Scan for the cell matching the given text and deliver its [x, y] coordinate at center. 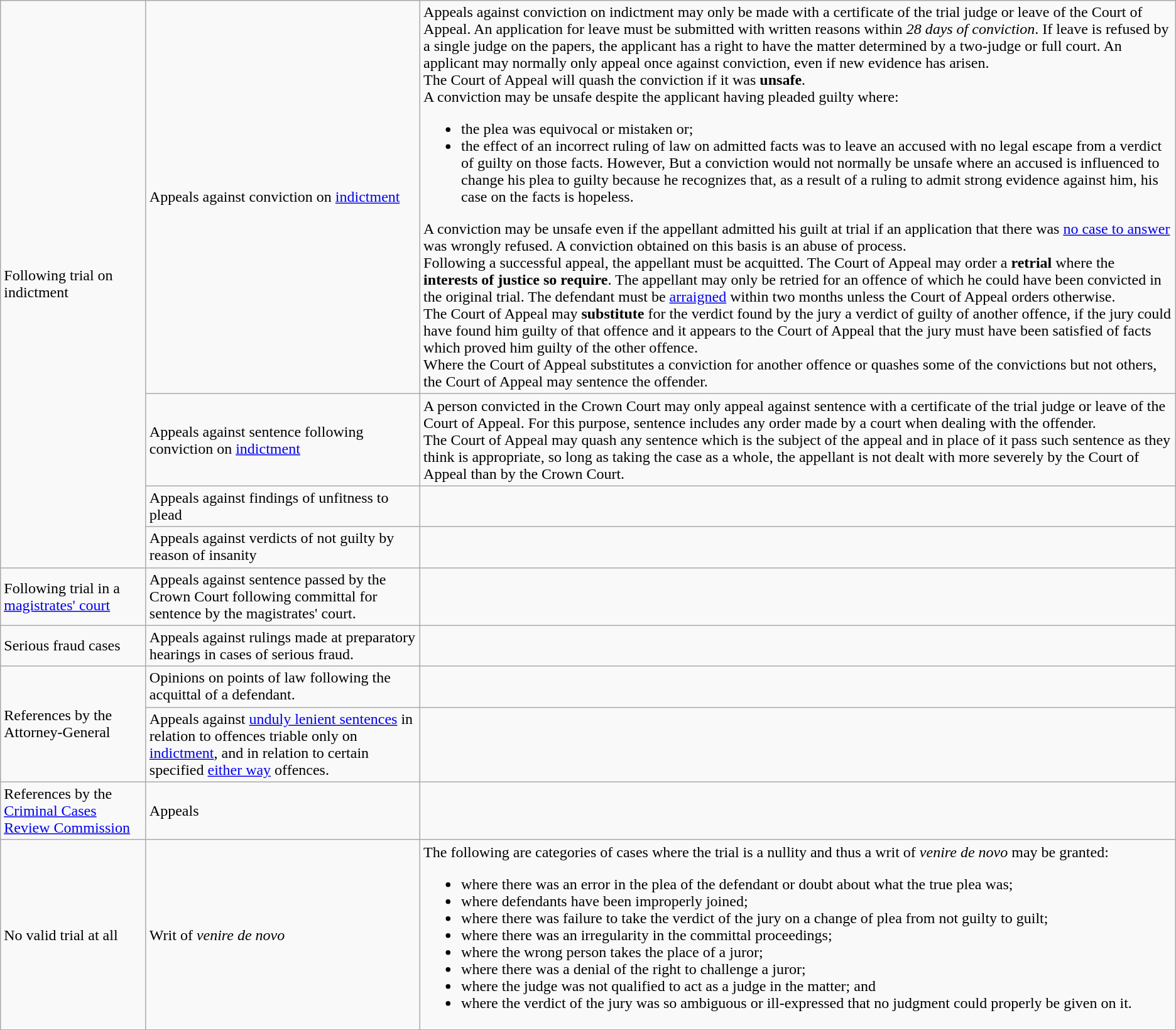
References by the Attorney-General [73, 724]
Opinions on points of law following the acquittal of a defendant. [283, 686]
Appeals against findings of unfitness to plead [283, 507]
Appeals against conviction on indictment [283, 197]
Appeals [283, 811]
Appeals against sentence following conviction on indictment [283, 440]
Serious fraud cases [73, 646]
Appeals against verdicts of not guilty by reason of insanity [283, 547]
Appeals against sentence passed by the Crown Court following committal for sentence by the magistrates' court. [283, 596]
Writ of venire de novo [283, 934]
Following trial in a magistrates' court [73, 596]
Appeals against rulings made at preparatory hearings in cases of serious fraud. [283, 646]
References by the Criminal Cases Review Commission [73, 811]
Following trial on indictment [73, 284]
No valid trial at all [73, 934]
